Extract the (X, Y) coordinate from the center of the cell holding the provided text.  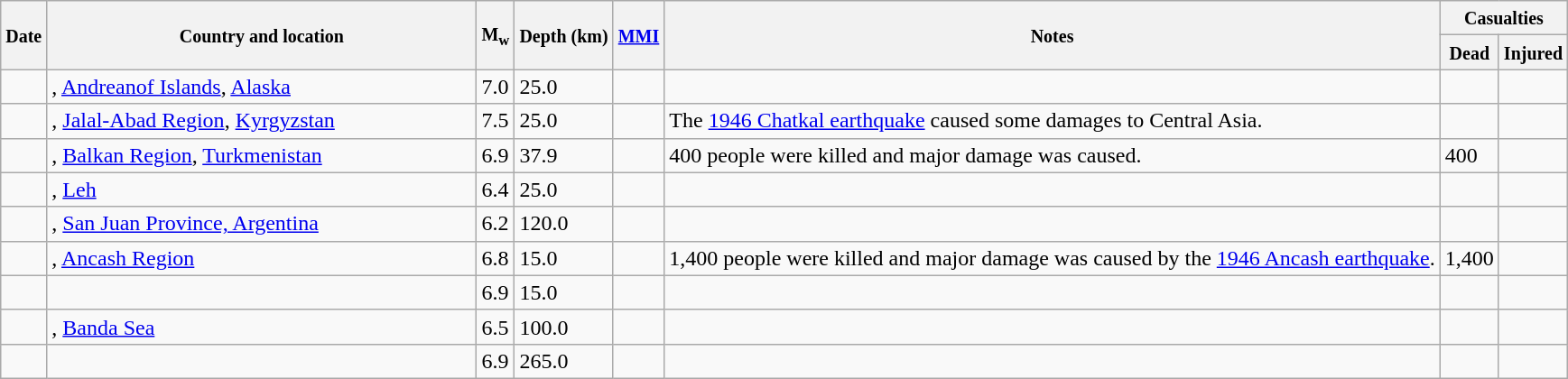
6.4 (496, 189)
7.5 (496, 121)
37.9 (563, 155)
Mw (496, 35)
Date (23, 35)
Notes (1053, 35)
6.2 (496, 224)
, San Juan Province, Argentina (262, 224)
, Leh (262, 189)
7.0 (496, 87)
120.0 (563, 224)
400 (1470, 155)
, Banda Sea (262, 327)
Injured (1533, 52)
, Andreanof Islands, Alaska (262, 87)
1,400 people were killed and major damage was caused by the 1946 Ancash earthquake. (1053, 258)
Dead (1470, 52)
, Jalal-Abad Region, Kyrgyzstan (262, 121)
The 1946 Chatkal earthquake caused some damages to Central Asia. (1053, 121)
6.5 (496, 327)
265.0 (563, 361)
1,400 (1470, 258)
Casualties (1504, 18)
Depth (km) (563, 35)
6.8 (496, 258)
, Ancash Region (262, 258)
Country and location (262, 35)
400 people were killed and major damage was caused. (1053, 155)
100.0 (563, 327)
MMI (639, 35)
, Balkan Region, Turkmenistan (262, 155)
